Return the [X, Y] coordinate for the center point of the cell that contains the specified text.  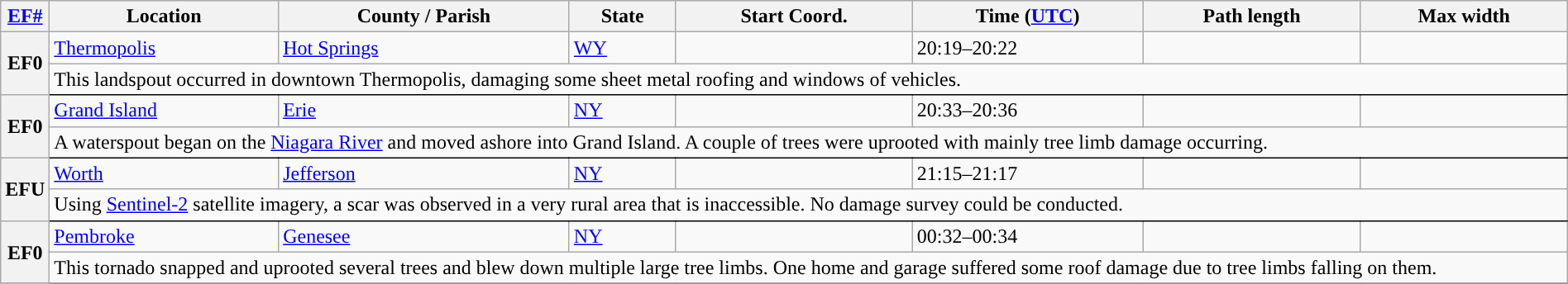
Location [164, 17]
Erie [424, 111]
Pembroke [164, 236]
County / Parish [424, 17]
Using Sentinel-2 satellite imagery, a scar was observed in a very rural area that is inaccessible. No damage survey could be conducted. [809, 205]
WY [622, 48]
00:32–00:34 [1027, 236]
A waterspout began on the Niagara River and moved ashore into Grand Island. A couple of trees were uprooted with mainly tree limb damage occurring. [809, 142]
Jefferson [424, 173]
20:19–20:22 [1027, 48]
Hot Springs [424, 48]
Genesee [424, 236]
Grand Island [164, 111]
Worth [164, 173]
20:33–20:36 [1027, 111]
Thermopolis [164, 48]
Time (UTC) [1027, 17]
EFU [25, 189]
Path length [1252, 17]
State [622, 17]
This landspout occurred in downtown Thermopolis, damaging some sheet metal roofing and windows of vehicles. [809, 79]
21:15–21:17 [1027, 173]
Max width [1464, 17]
EF# [25, 17]
Start Coord. [794, 17]
